Output the [X, Y] coordinate of the center of the cell containing the given text.  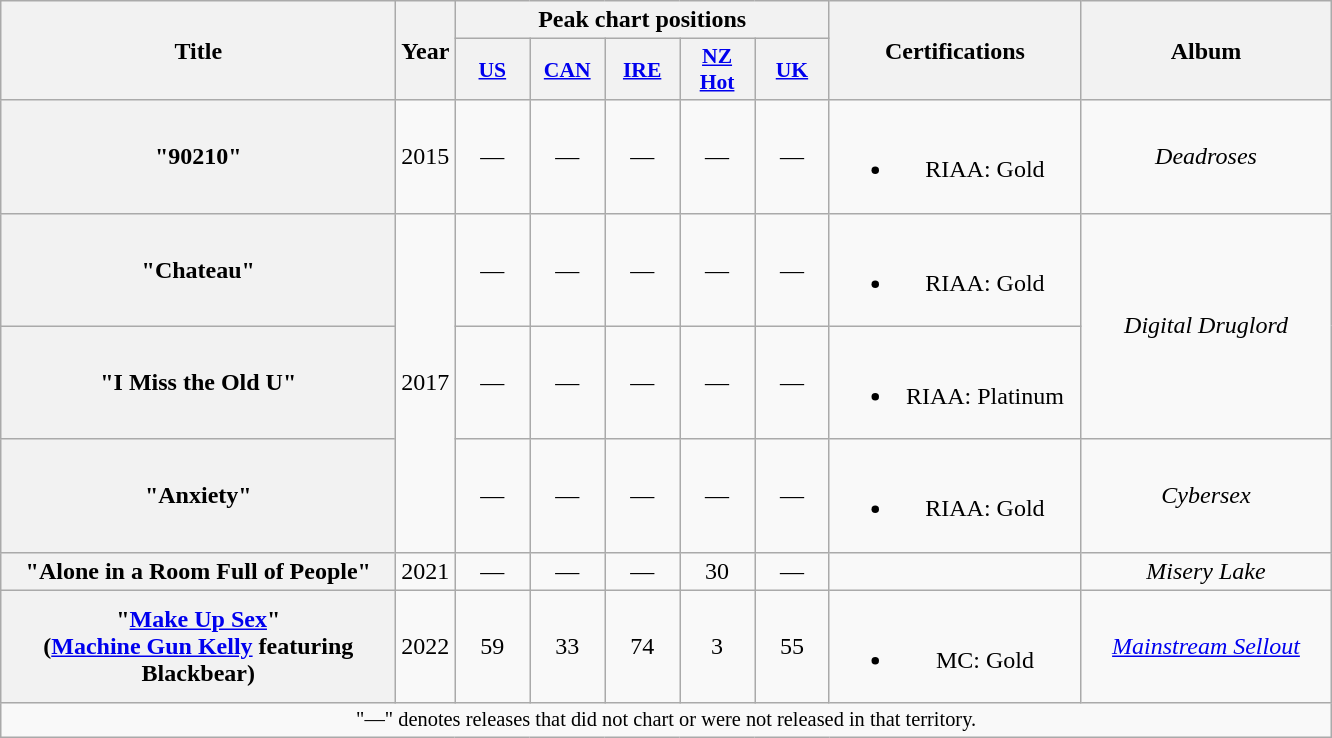
Digital Druglord [1206, 326]
2017 [426, 382]
Peak chart positions [642, 20]
CAN [568, 70]
33 [568, 646]
3 [718, 646]
"Alone in a Room Full of People" [198, 571]
"Chateau" [198, 270]
Year [426, 50]
Misery Lake [1206, 571]
"90210" [198, 156]
US [492, 70]
MC: Gold [954, 646]
NZHot [718, 70]
Title [198, 50]
"—" denotes releases that did not chart or were not released in that territory. [666, 720]
2021 [426, 571]
IRE [642, 70]
UK [792, 70]
74 [642, 646]
Deadroses [1206, 156]
Certifications [954, 50]
2022 [426, 646]
"I Miss the Old U" [198, 382]
Album [1206, 50]
"Anxiety" [198, 496]
Mainstream Sellout [1206, 646]
55 [792, 646]
RIAA: Platinum [954, 382]
Cybersex [1206, 496]
59 [492, 646]
2015 [426, 156]
30 [718, 571]
"Make Up Sex"(Machine Gun Kelly featuring Blackbear) [198, 646]
